For the text-containing cell, return its midpoint in (X, Y) coordinate format. 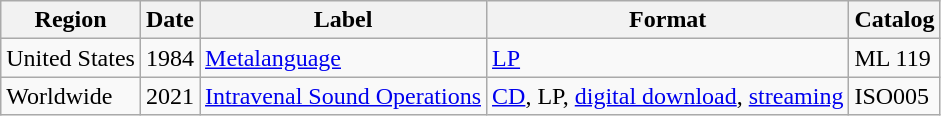
Catalog (894, 20)
ML 119 (894, 58)
Metalanguage (344, 58)
Date (170, 20)
Region (71, 20)
Format (668, 20)
United States (71, 58)
Label (344, 20)
1984 (170, 58)
Worldwide (71, 96)
Intravenal Sound Operations (344, 96)
ISO005 (894, 96)
LP (668, 58)
2021 (170, 96)
CD, LP, digital download, streaming (668, 96)
